From the cell containing the given text, extract its center point as [x, y] coordinate. 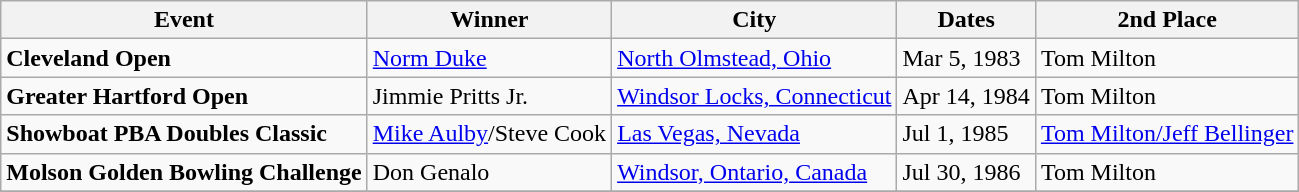
Cleveland Open [184, 58]
Mike Aulby/Steve Cook [489, 134]
Winner [489, 20]
Jimmie Pritts Jr. [489, 96]
Windsor Locks, Connecticut [754, 96]
Las Vegas, Nevada [754, 134]
Jul 30, 1986 [966, 172]
Tom Milton/Jeff Bellinger [1167, 134]
Norm Duke [489, 58]
Jul 1, 1985 [966, 134]
Apr 14, 1984 [966, 96]
North Olmstead, Ohio [754, 58]
Windsor, Ontario, Canada [754, 172]
2nd Place [1167, 20]
Don Genalo [489, 172]
Mar 5, 1983 [966, 58]
City [754, 20]
Showboat PBA Doubles Classic [184, 134]
Molson Golden Bowling Challenge [184, 172]
Greater Hartford Open [184, 96]
Dates [966, 20]
Event [184, 20]
